Pinpoint the cell where the given text exists, returning its (x, y) midpoint coordinate. 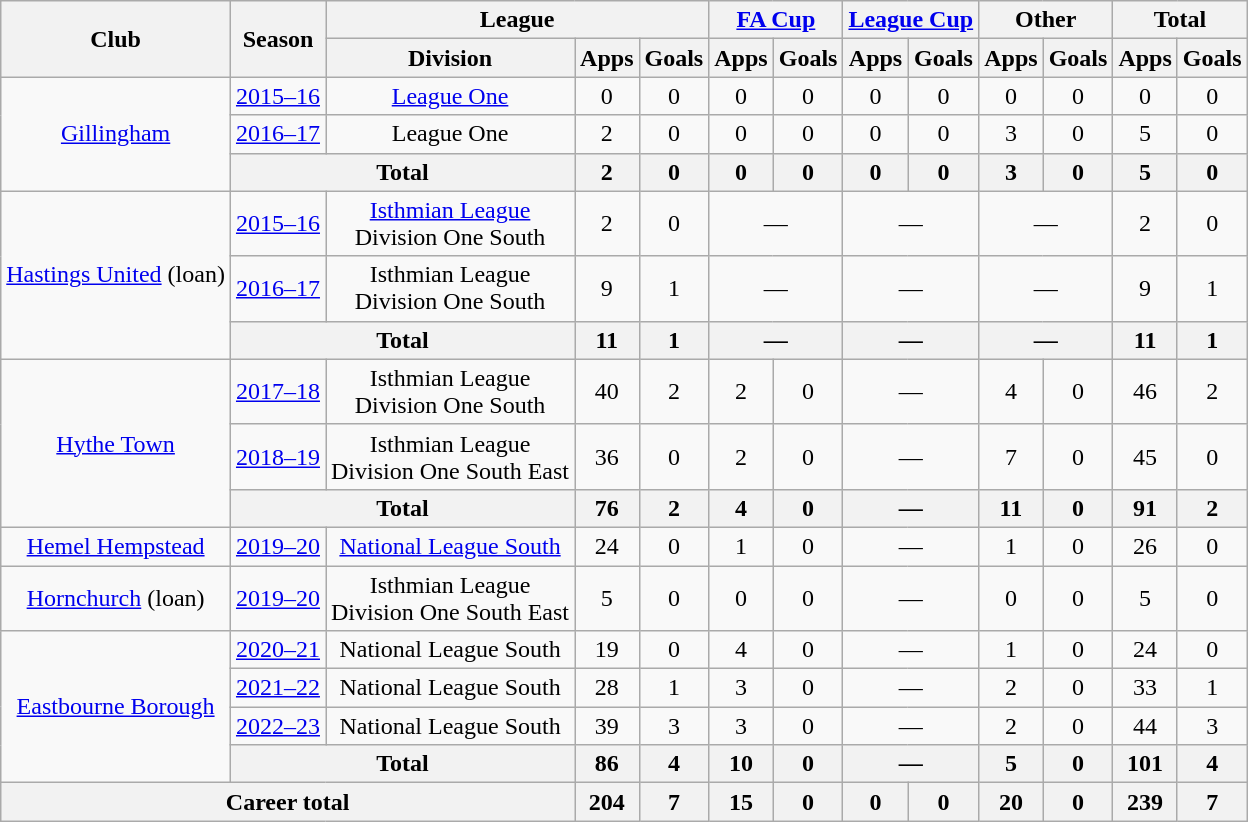
Hornchurch (loan) (116, 598)
Division (450, 58)
15 (741, 802)
239 (1145, 802)
33 (1145, 688)
League (518, 20)
28 (607, 688)
Eastbourne Borough (116, 707)
Club (116, 39)
26 (1145, 546)
Gillingham (116, 134)
Career total (288, 802)
46 (1145, 392)
91 (1145, 508)
League Cup (911, 20)
2022–23 (278, 726)
39 (607, 726)
10 (741, 764)
2021–22 (278, 688)
44 (1145, 726)
204 (607, 802)
40 (607, 392)
2018–19 (278, 456)
20 (1011, 802)
2017–18 (278, 392)
Other (1046, 20)
2020–21 (278, 650)
Hastings United (loan) (116, 275)
Hythe Town (116, 443)
Hemel Hempstead (116, 546)
Season (278, 39)
45 (1145, 456)
36 (607, 456)
FA Cup (776, 20)
19 (607, 650)
76 (607, 508)
101 (1145, 764)
86 (607, 764)
